Locate the cell with the specified text and output its (X, Y) center coordinate. 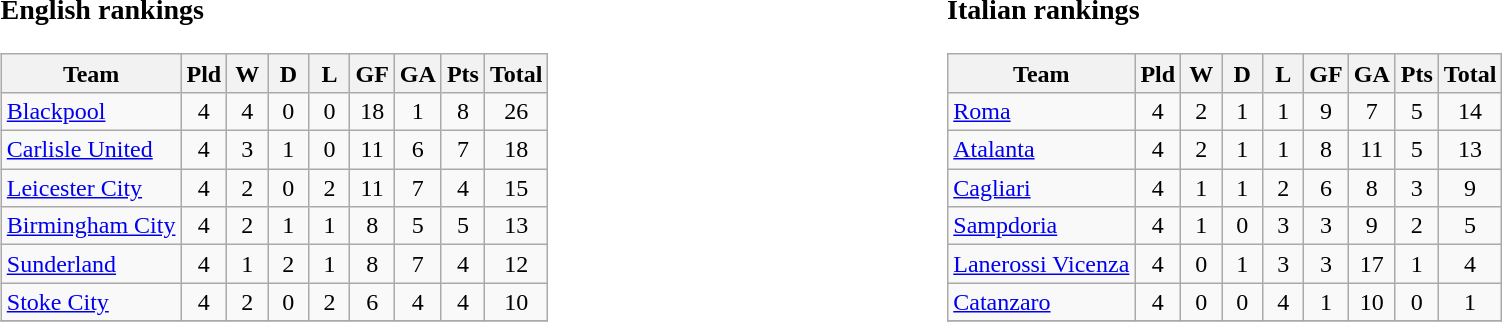
14 (1470, 111)
17 (1372, 264)
15 (516, 188)
12 (516, 264)
Leicester City (91, 188)
Stoke City (91, 302)
Atalanta (1042, 150)
Blackpool (91, 111)
Lanerossi Vicenza (1042, 264)
Sampdoria (1042, 226)
Roma (1042, 111)
Catanzaro (1042, 302)
Cagliari (1042, 188)
26 (516, 111)
Birmingham City (91, 226)
Sunderland (91, 264)
Carlisle United (91, 150)
